Scan for the cell matching the given text and deliver its [x, y] coordinate at center. 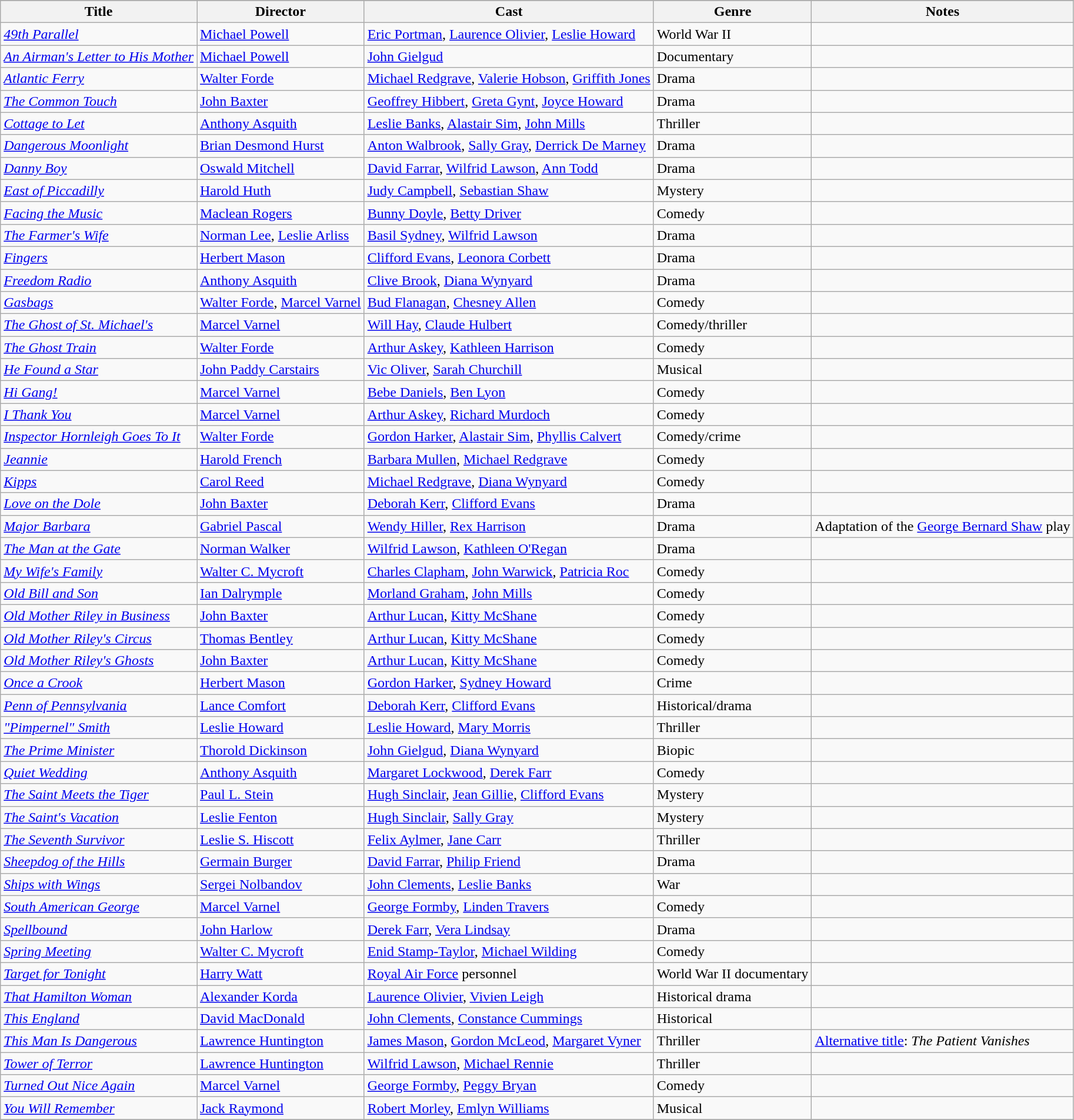
Brian Desmond Hurst [280, 146]
Leslie Fenton [280, 817]
David Farrar, Philip Friend [509, 862]
Sheepdog of the Hills [99, 862]
Turned Out Nice Again [99, 1086]
Arthur Askey, Richard Murdoch [509, 414]
Comedy/thriller [733, 325]
Gasbags [99, 303]
Spring Meeting [99, 951]
Historical drama [733, 997]
Hugh Sinclair, Jean Gillie, Clifford Evans [509, 795]
Will Hay, Claude Hulbert [509, 325]
Harold French [280, 459]
Freedom Radio [99, 280]
Historical [733, 1019]
Old Bill and Son [99, 593]
The Saint's Vacation [99, 817]
Notes [942, 12]
South American George [99, 907]
Danny Boy [99, 168]
Royal Air Force personnel [509, 974]
Alternative title: The Patient Vanishes [942, 1041]
Love on the Dole [99, 504]
John Clements, Constance Cummings [509, 1019]
This Man Is Dangerous [99, 1041]
Facing the Music [99, 213]
Kipps [99, 482]
Once a Crook [99, 683]
Major Barbara [99, 526]
Geoffrey Hibbert, Greta Gynt, Joyce Howard [509, 101]
Robert Morley, Emlyn Williams [509, 1108]
Norman Walker [280, 549]
Paul L. Stein [280, 795]
Bebe Daniels, Ben Lyon [509, 392]
Documentary [733, 56]
I Thank You [99, 414]
The Seventh Survivor [99, 840]
Maclean Rogers [280, 213]
Oswald Mitchell [280, 168]
Bunny Doyle, Betty Driver [509, 213]
Hi Gang! [99, 392]
Basil Sydney, Wilfrid Lawson [509, 235]
Fingers [99, 258]
He Found a Star [99, 370]
Atlantic Ferry [99, 79]
Genre [733, 12]
This England [99, 1019]
Spellbound [99, 929]
Jack Raymond [280, 1108]
The Ghost of St. Michael's [99, 325]
Clifford Evans, Leonora Corbett [509, 258]
Leslie Banks, Alastair Sim, John Mills [509, 123]
Gordon Harker, Alastair Sim, Phyllis Calvert [509, 437]
Eric Portman, Laurence Olivier, Leslie Howard [509, 34]
Title [99, 12]
John Harlow [280, 929]
Harold Huth [280, 190]
Michael Redgrave, Diana Wynyard [509, 482]
John Gielgud, Diana Wynyard [509, 750]
Cast [509, 12]
Director [280, 12]
Penn of Pennsylvania [99, 706]
Thorold Dickinson [280, 750]
Comedy/crime [733, 437]
Bud Flanagan, Chesney Allen [509, 303]
Derek Farr, Vera Lindsay [509, 929]
Crime [733, 683]
Leslie S. Hiscott [280, 840]
Charles Clapham, John Warwick, Patricia Roc [509, 571]
Thomas Bentley [280, 638]
Alexander Korda [280, 997]
Old Mother Riley's Ghosts [99, 661]
That Hamilton Woman [99, 997]
Jeannie [99, 459]
East of Piccadilly [99, 190]
Wendy Hiller, Rex Harrison [509, 526]
Old Mother Riley in Business [99, 616]
Sergei Nolbandov [280, 884]
Michael Redgrave, Valerie Hobson, Griffith Jones [509, 79]
Quiet Wedding [99, 773]
Margaret Lockwood, Derek Farr [509, 773]
David Farrar, Wilfrid Lawson, Ann Todd [509, 168]
Target for Tonight [99, 974]
War [733, 884]
Biopic [733, 750]
The Man at the Gate [99, 549]
49th Parallel [99, 34]
Leslie Howard, Mary Morris [509, 728]
Harry Watt [280, 974]
Hugh Sinclair, Sally Gray [509, 817]
James Mason, Gordon McLeod, Margaret Vyner [509, 1041]
Dangerous Moonlight [99, 146]
David MacDonald [280, 1019]
Wilfrid Lawson, Kathleen O'Regan [509, 549]
Vic Oliver, Sarah Churchill [509, 370]
George Formby, Linden Travers [509, 907]
Gabriel Pascal [280, 526]
John Clements, Leslie Banks [509, 884]
Historical/drama [733, 706]
Gordon Harker, Sydney Howard [509, 683]
Morland Graham, John Mills [509, 593]
Barbara Mullen, Michael Redgrave [509, 459]
Tower of Terror [99, 1064]
Wilfrid Lawson, Michael Rennie [509, 1064]
Germain Burger [280, 862]
Old Mother Riley's Circus [99, 638]
Clive Brook, Diana Wynyard [509, 280]
The Prime Minister [99, 750]
Enid Stamp-Taylor, Michael Wilding [509, 951]
The Saint Meets the Tiger [99, 795]
You Will Remember [99, 1108]
Cottage to Let [99, 123]
John Paddy Carstairs [280, 370]
Anton Walbrook, Sally Gray, Derrick De Marney [509, 146]
The Farmer's Wife [99, 235]
World War II documentary [733, 974]
George Formby, Peggy Bryan [509, 1086]
Laurence Olivier, Vivien Leigh [509, 997]
Ian Dalrymple [280, 593]
Felix Aylmer, Jane Carr [509, 840]
Norman Lee, Leslie Arliss [280, 235]
Arthur Askey, Kathleen Harrison [509, 347]
John Gielgud [509, 56]
Walter Forde, Marcel Varnel [280, 303]
Judy Campbell, Sebastian Shaw [509, 190]
Lance Comfort [280, 706]
The Ghost Train [99, 347]
Carol Reed [280, 482]
An Airman's Letter to His Mother [99, 56]
Ships with Wings [99, 884]
The Common Touch [99, 101]
"Pimpernel" Smith [99, 728]
Adaptation of the George Bernard Shaw play [942, 526]
World War II [733, 34]
My Wife's Family [99, 571]
Leslie Howard [280, 728]
Inspector Hornleigh Goes To It [99, 437]
